Extract the (x, y) coordinate from the center of the cell holding the provided text.  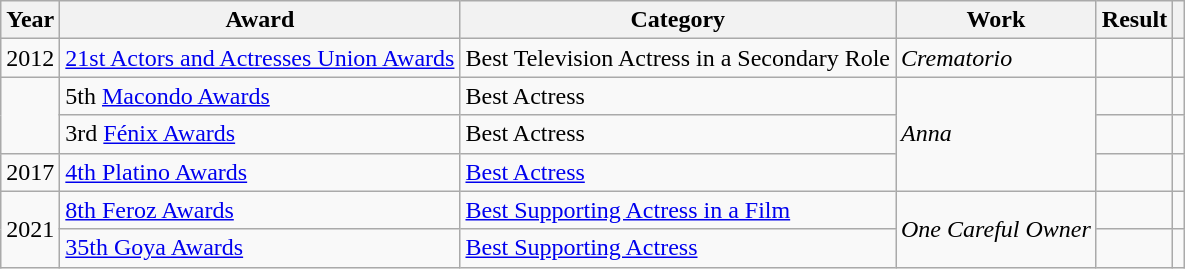
2021 (30, 229)
4th Platino Awards (260, 172)
21st Actors and Actresses Union Awards (260, 58)
8th Feroz Awards (260, 210)
3rd Fénix Awards (260, 134)
2012 (30, 58)
Best Television Actress in a Secondary Role (678, 58)
Category (678, 20)
Award (260, 20)
Work (996, 20)
Best Supporting Actress (678, 248)
Result (1134, 20)
Best Supporting Actress in a Film (678, 210)
One Careful Owner (996, 229)
35th Goya Awards (260, 248)
Anna (996, 134)
2017 (30, 172)
5th Macondo Awards (260, 96)
Crematorio (996, 58)
Year (30, 20)
